Return the [X, Y] coordinate for the center point of the cell that contains the specified text.  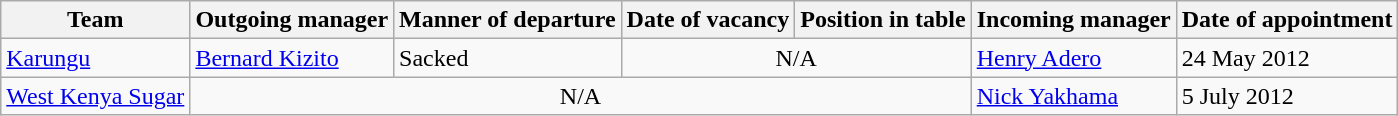
24 May 2012 [1287, 58]
Nick Yakhama [1074, 96]
Bernard Kizito [292, 58]
5 July 2012 [1287, 96]
Date of vacancy [708, 20]
West Kenya Sugar [96, 96]
Date of appointment [1287, 20]
Henry Adero [1074, 58]
Incoming manager [1074, 20]
Position in table [883, 20]
Team [96, 20]
Karungu [96, 58]
Manner of departure [508, 20]
Sacked [508, 58]
Outgoing manager [292, 20]
